Capture the cell that displays the provided text and extract its (X, Y) central coordinate. 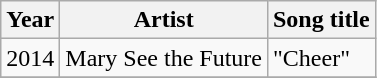
2014 (30, 58)
Year (30, 20)
Song title (321, 20)
Mary See the Future (164, 58)
Artist (164, 20)
"Cheer" (321, 58)
